Identify which cell holds the provided text, then report its (x, y) central coordinate. 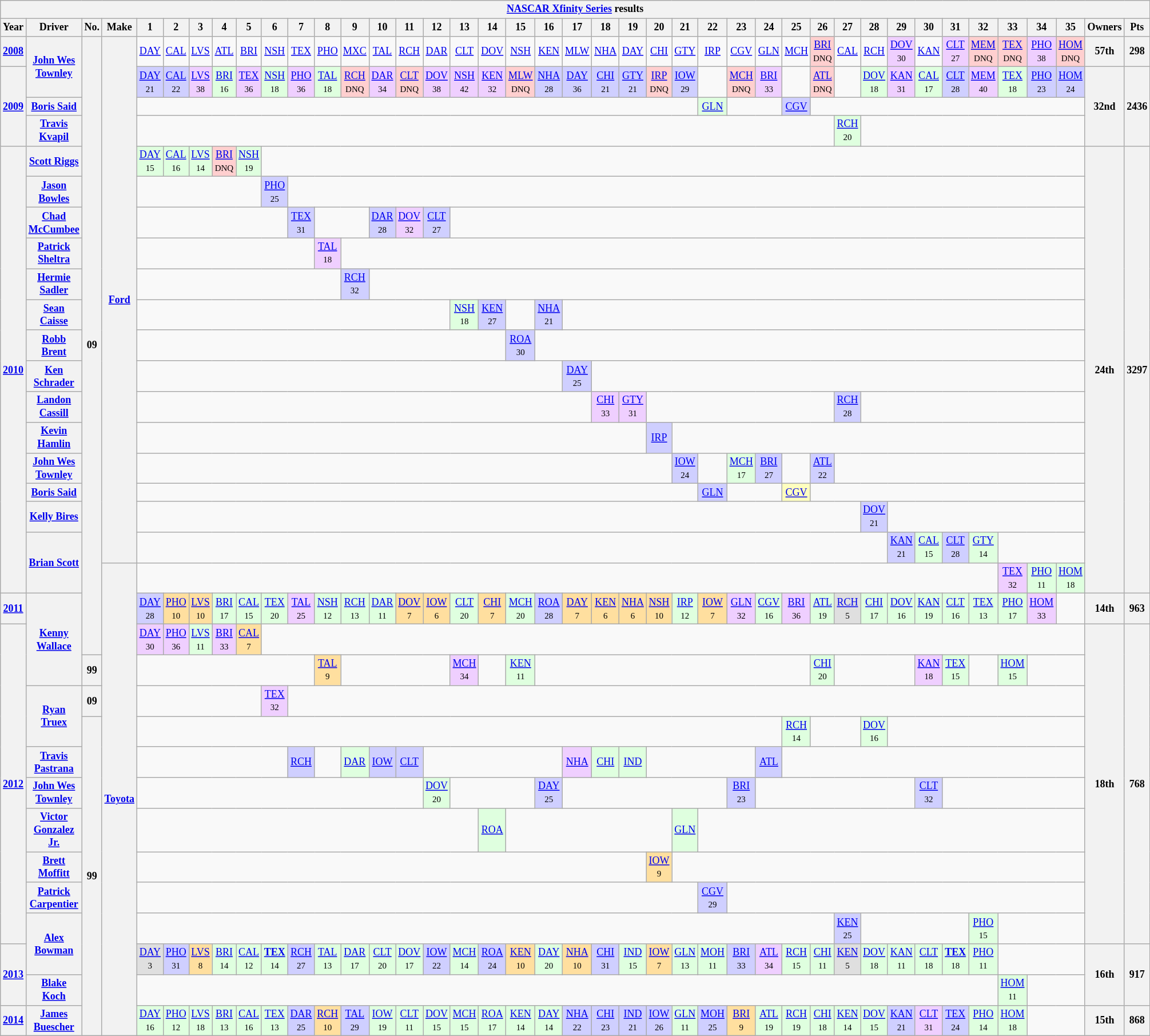
57th (1105, 51)
Landon Cassill (54, 407)
CLT16 (956, 609)
DAY15 (150, 161)
BRI14 (224, 959)
DAY7 (578, 609)
Ford (119, 300)
KAN11 (901, 959)
James Buescher (54, 1021)
9 (355, 27)
Alex Bowman (54, 943)
8 (328, 27)
PHO23 (1042, 82)
16 (549, 27)
Toyota (119, 799)
PHO31 (176, 959)
LVS38 (200, 82)
2010 (14, 369)
TEX24 (956, 1021)
MEM40 (984, 82)
14th (1105, 609)
Make (119, 27)
DAY36 (578, 82)
CLTDNQ (409, 82)
RCH28 (847, 407)
KEN5 (847, 959)
2014 (14, 1021)
HOMDNQ (1071, 51)
Kenny Wallace (54, 639)
NHA22 (578, 1021)
DOV (492, 51)
2008 (14, 51)
22 (713, 27)
GLN32 (741, 609)
DOV38 (437, 82)
LVS10 (200, 609)
NSH10 (659, 609)
RCH32 (355, 284)
KEN10 (520, 959)
RCH13 (355, 609)
BRI23 (741, 793)
NSH12 (328, 609)
Chad McCumbee (54, 223)
DAR11 (382, 609)
Year (14, 27)
TAL13 (328, 959)
DAR28 (382, 223)
NHA21 (549, 315)
LVS8 (200, 959)
TAL9 (328, 670)
CHI23 (606, 1021)
MOH11 (713, 959)
DAY3 (150, 959)
DAY28 (150, 609)
BRI13 (224, 1021)
34 (1042, 27)
6 (274, 27)
2009 (14, 106)
917 (1137, 974)
MCH34 (464, 670)
IOW24 (685, 468)
LVS11 (200, 640)
CLT11 (409, 1021)
DAR25 (301, 1021)
HOM15 (1012, 670)
4 (224, 27)
CHI17 (874, 609)
IOW9 (659, 867)
RCH20 (847, 131)
PHO14 (984, 1021)
21 (685, 27)
MLWDNQ (520, 82)
GLN11 (685, 1021)
BRI16 (224, 82)
MCH14 (464, 959)
RCH10 (328, 1021)
27 (847, 27)
IOW (382, 762)
ROA (492, 830)
IND15 (633, 959)
Travis Pastrana (54, 762)
DOV32 (409, 223)
KEN32 (492, 82)
DOV7 (409, 609)
CAL7 (249, 640)
RCHDNQ (355, 82)
Patrick Sheltra (54, 253)
MLW (578, 51)
CGV29 (713, 898)
ROA30 (520, 345)
KAN19 (929, 609)
32nd (1105, 106)
ATLDNQ (822, 82)
PHO (328, 51)
BRI (249, 51)
NHA6 (633, 609)
CAL12 (249, 959)
TEX15 (956, 670)
2013 (14, 974)
GTY21 (633, 82)
32 (984, 27)
RCH27 (301, 959)
No. (91, 27)
ROA28 (549, 609)
24 (769, 27)
IOW26 (659, 1021)
IOW29 (685, 82)
7 (301, 27)
CAL22 (176, 82)
DOV17 (409, 959)
CHI33 (606, 407)
25 (797, 27)
18 (606, 27)
CLT31 (929, 1021)
MOH25 (713, 1021)
12 (437, 27)
28 (874, 27)
CGV16 (769, 609)
30 (929, 27)
HOM11 (1012, 990)
15th (1105, 1021)
Blake Koch (54, 990)
1 (150, 27)
16th (1105, 974)
Brian Scott (54, 563)
MCH17 (741, 468)
HOM24 (1071, 82)
TAL (382, 51)
DOV21 (874, 517)
26 (822, 27)
PHO12 (176, 1021)
Hermie Sadler (54, 284)
TEX36 (249, 82)
35 (1071, 27)
IOW19 (382, 1021)
768 (1137, 784)
IOW6 (437, 609)
TEXDNQ (1012, 51)
Victor Gonzalez Jr. (54, 830)
NHA28 (549, 82)
BRI36 (797, 609)
2 (176, 27)
RCH15 (797, 959)
Kelly Bires (54, 517)
ROA17 (492, 1021)
15 (520, 27)
NHA10 (578, 959)
Sean Caisse (54, 315)
DAY30 (150, 640)
IRPDNQ (659, 82)
PHO15 (984, 929)
BRI27 (769, 468)
CLT32 (929, 793)
GTY14 (984, 548)
RCH19 (797, 1021)
NSH42 (464, 82)
868 (1137, 1021)
ROA24 (492, 959)
Travis Kvapil (54, 131)
GTY (685, 51)
DOV30 (901, 51)
HOM33 (1042, 609)
33 (1012, 27)
CAL17 (929, 82)
PHO38 (1042, 51)
PHO25 (274, 192)
2012 (14, 784)
DAY21 (150, 82)
KEN25 (847, 929)
11 (409, 27)
LVS (200, 51)
TAL25 (301, 609)
31 (956, 27)
20 (659, 27)
2011 (14, 609)
18th (1105, 784)
Patrick Carpentier (54, 898)
MCH20 (520, 609)
KEN11 (520, 670)
DAY20 (549, 959)
TEX14 (274, 959)
3 (200, 27)
IRP12 (685, 609)
23 (741, 27)
Brett Moffitt (54, 867)
CHI31 (606, 959)
TEX31 (301, 223)
KAN (929, 51)
KEN6 (606, 609)
10 (382, 27)
Owners (1105, 27)
MCH15 (464, 1021)
MXC (355, 51)
ATL34 (769, 959)
13 (464, 27)
Pts (1137, 27)
PHO10 (176, 609)
MEMDNQ (984, 51)
Ken Schrader (54, 376)
PHO17 (1012, 609)
963 (1137, 609)
KEN (549, 51)
LVS14 (200, 161)
TAL29 (355, 1021)
RCH5 (847, 609)
TEX20 (274, 609)
14 (492, 27)
BRI9 (741, 1021)
IOW22 (437, 959)
CHI20 (822, 670)
GLN13 (685, 959)
RCH14 (797, 732)
19 (633, 27)
BRI17 (224, 609)
Ryan Truex (54, 716)
2436 (1137, 106)
MCHDNQ (741, 82)
IND (633, 762)
3297 (1137, 369)
KEN27 (492, 315)
Driver (54, 27)
Scott Riggs (54, 161)
Robb Brent (54, 345)
MCH (797, 51)
NSH19 (249, 161)
CLT18 (929, 959)
Kevin Hamlin (54, 437)
NASCAR Xfinity Series results (575, 9)
5 (249, 27)
IND21 (633, 1021)
DAY16 (150, 1021)
DAR17 (355, 959)
DAY14 (549, 1021)
DAR34 (382, 82)
LVS18 (200, 1021)
ATL22 (822, 468)
GTY31 (633, 407)
Jason Bowles (54, 192)
KAN18 (929, 670)
TEX (301, 51)
CHI11 (822, 959)
298 (1137, 51)
24th (1105, 369)
29 (901, 27)
CHI7 (492, 609)
KAN31 (901, 82)
CHI21 (606, 82)
CHI18 (822, 1021)
DOV20 (437, 793)
17 (578, 27)
